Scan for the cell matching the given text and deliver its [X, Y] coordinate at center. 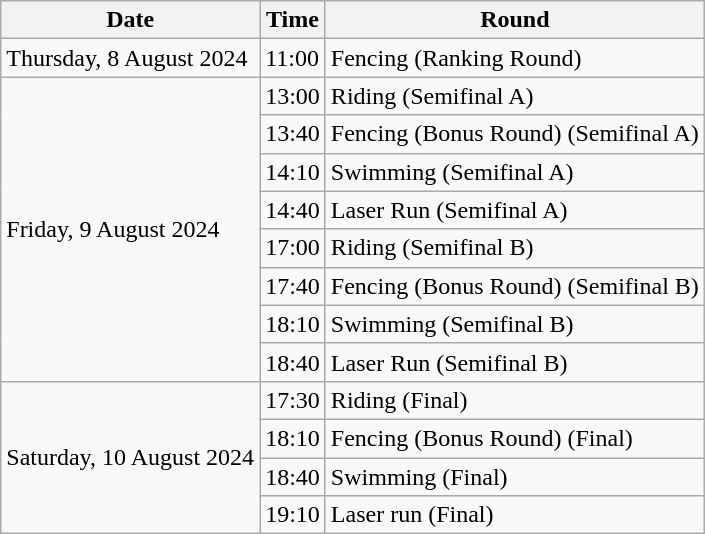
Round [514, 20]
Fencing (Bonus Round) (Final) [514, 438]
Laser run (Final) [514, 515]
14:10 [293, 172]
Saturday, 10 August 2024 [130, 457]
13:40 [293, 134]
Fencing (Bonus Round) (Semifinal B) [514, 286]
17:00 [293, 248]
13:00 [293, 96]
Riding (Final) [514, 400]
Thursday, 8 August 2024 [130, 58]
Swimming (Semifinal B) [514, 324]
Time [293, 20]
11:00 [293, 58]
Swimming (Final) [514, 477]
Date [130, 20]
Swimming (Semifinal A) [514, 172]
17:30 [293, 400]
Riding (Semifinal A) [514, 96]
17:40 [293, 286]
19:10 [293, 515]
14:40 [293, 210]
Fencing (Bonus Round) (Semifinal A) [514, 134]
Laser Run (Semifinal B) [514, 362]
Friday, 9 August 2024 [130, 229]
Laser Run (Semifinal A) [514, 210]
Riding (Semifinal B) [514, 248]
Fencing (Ranking Round) [514, 58]
